Search for the cell housing the specified text and yield its (x, y) center coordinate. 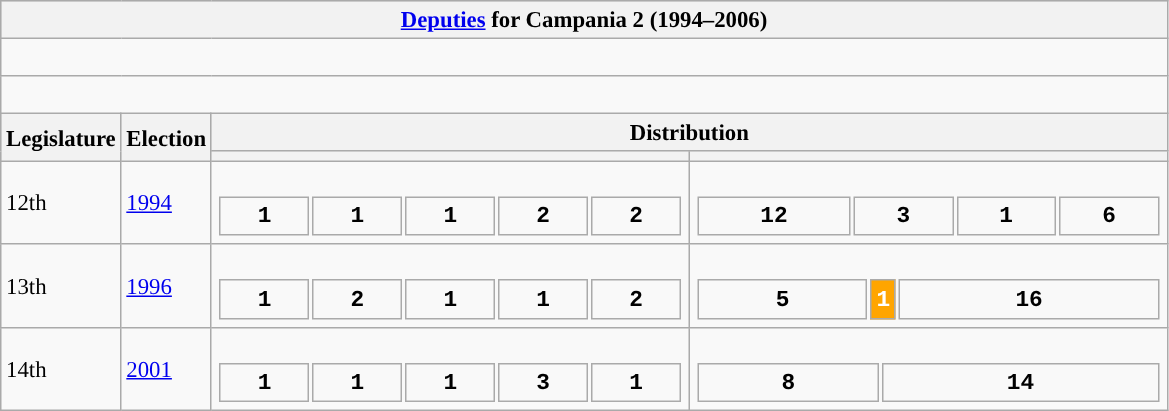
1994 (166, 204)
8 14 (928, 368)
16 (1029, 300)
2001 (166, 368)
13th (61, 286)
5 (783, 300)
Legislature (61, 138)
14th (61, 368)
Election (166, 138)
12 3 1 6 (928, 204)
Deputies for Campania 2 (1994–2006) (584, 20)
8 (788, 382)
12 (774, 216)
1 2 1 1 2 (450, 286)
1 1 1 2 2 (450, 204)
Distribution (689, 133)
6 (1109, 216)
1996 (166, 286)
5 1 16 (928, 286)
14 (1020, 382)
1 1 1 3 1 (450, 368)
12th (61, 204)
